Scan for the cell matching the given text and deliver its [X, Y] coordinate at center. 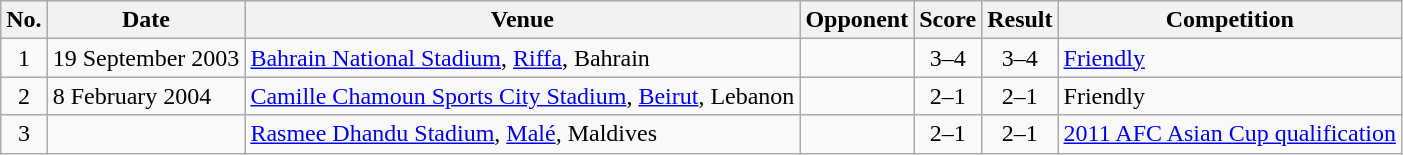
Venue [522, 20]
1 [24, 58]
2011 AFC Asian Cup qualification [1230, 134]
Opponent [857, 20]
Camille Chamoun Sports City Stadium, Beirut, Lebanon [522, 96]
3 [24, 134]
2 [24, 96]
Score [948, 20]
No. [24, 20]
19 September 2003 [146, 58]
Date [146, 20]
Rasmee Dhandu Stadium, Malé, Maldives [522, 134]
Bahrain National Stadium, Riffa, Bahrain [522, 58]
Result [1020, 20]
8 February 2004 [146, 96]
Competition [1230, 20]
